Locate the cell with the specified text and output its (x, y) center coordinate. 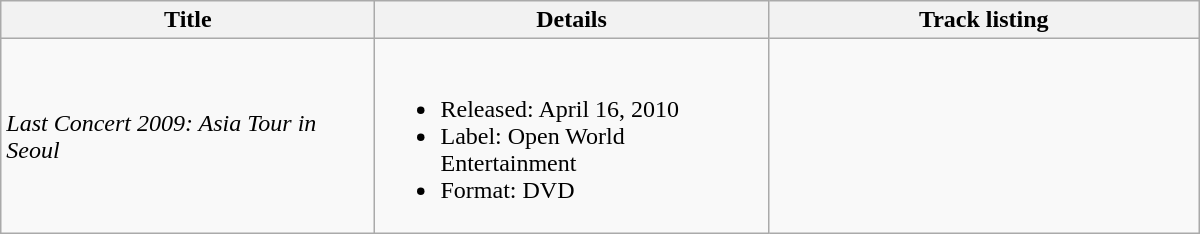
Track listing (984, 20)
Last Concert 2009: Asia Tour in Seoul (188, 136)
Details (572, 20)
Released: April 16, 2010Label: Open World EntertainmentFormat: DVD (572, 136)
Title (188, 20)
